Return (X, Y) of the center of cell containing provided text 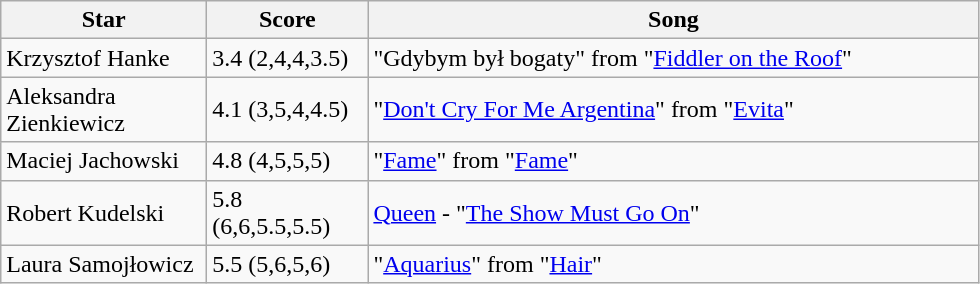
Krzysztof Hanke (104, 58)
4.1 (3,5,4,4.5) (288, 110)
"Don't Cry For Me Argentina" from "Evita" (674, 110)
5.5 (5,6,5,6) (288, 264)
"Aquarius" from "Hair" (674, 264)
Song (674, 20)
"Fame" from "Fame" (674, 161)
Aleksandra Zienkiewicz (104, 110)
Robert Kudelski (104, 212)
4.8 (4,5,5,5) (288, 161)
Maciej Jachowski (104, 161)
Queen - "The Show Must Go On" (674, 212)
5.8 (6,6,5.5,5.5) (288, 212)
Score (288, 20)
Star (104, 20)
"Gdybym był bogaty" from "Fiddler on the Roof" (674, 58)
3.4 (2,4,4,3.5) (288, 58)
Laura Samojłowicz (104, 264)
